Find where the given text appears and provide that cell's center as (X, Y) coordinate. 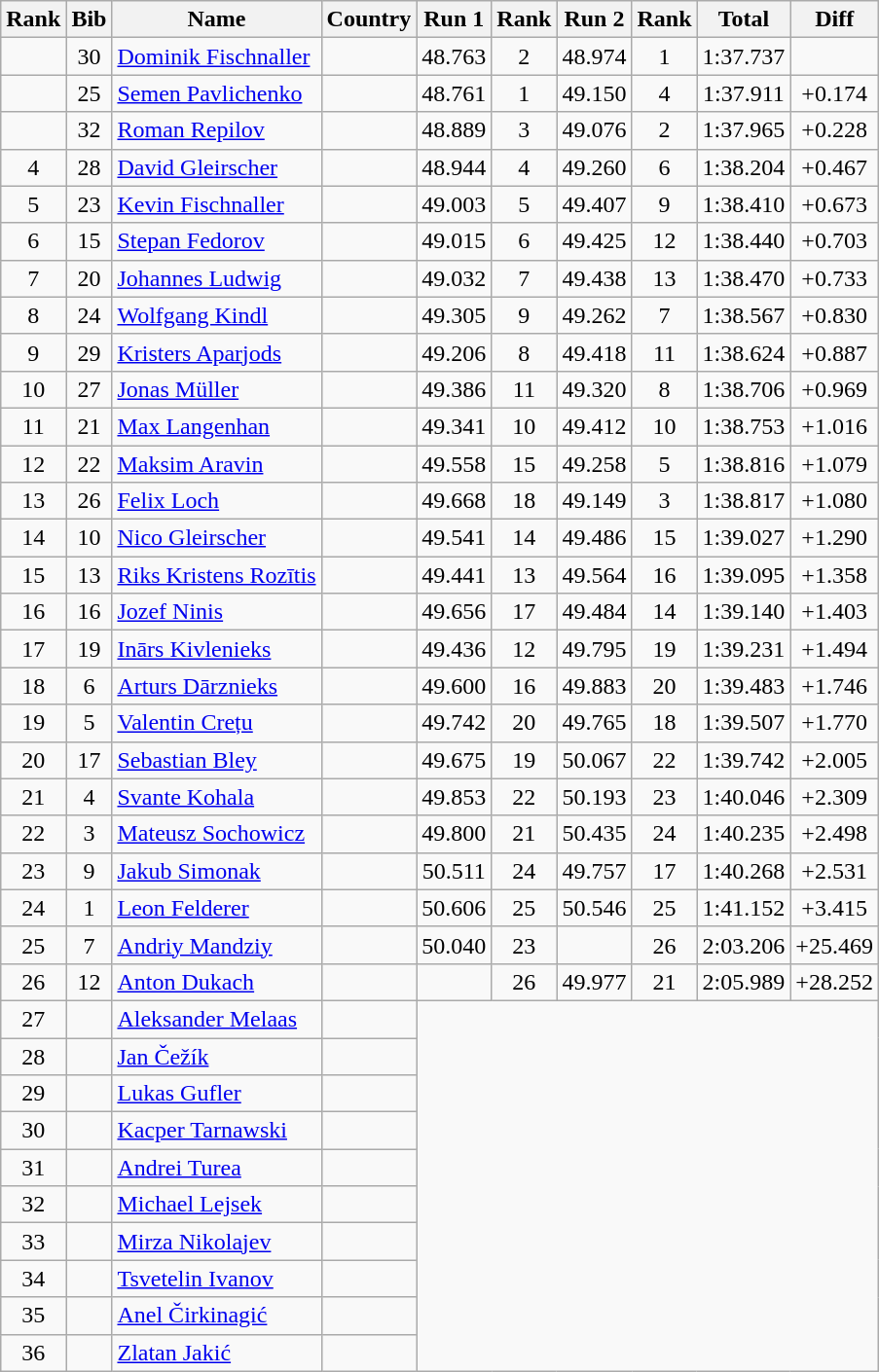
+1.080 (835, 501)
49.486 (594, 538)
49.436 (454, 649)
1:38.816 (744, 464)
Riks Kristens Rozītis (216, 575)
1:38.624 (744, 352)
48.761 (454, 93)
49.418 (594, 352)
Jan Čežík (216, 1056)
+1.494 (835, 649)
49.076 (594, 130)
Dominik Fischnaller (216, 56)
49.656 (454, 612)
1:37.911 (744, 93)
1:39.742 (744, 760)
49.883 (594, 686)
Bib (90, 19)
Kevin Fischnaller (216, 204)
Felix Loch (216, 501)
48.974 (594, 56)
Aleksander Melaas (216, 1019)
1:39.140 (744, 612)
Run 1 (454, 19)
1:37.737 (744, 56)
49.800 (454, 834)
1:38.470 (744, 278)
+0.673 (835, 204)
48.763 (454, 56)
+1.403 (835, 612)
Max Langenhan (216, 426)
49.765 (594, 723)
50.511 (454, 871)
49.853 (454, 797)
Lukas Gufler (216, 1094)
49.032 (454, 278)
+3.415 (835, 908)
Wolfgang Kindl (216, 315)
Jonas Müller (216, 389)
34 (33, 1279)
Andrei Turea (216, 1168)
33 (33, 1242)
49.742 (454, 723)
50.546 (594, 908)
48.889 (454, 130)
49.484 (594, 612)
Leon Felderer (216, 908)
1:38.410 (744, 204)
Run 2 (594, 19)
+0.830 (835, 315)
1:38.440 (744, 241)
Semen Pavlichenko (216, 93)
Name (216, 19)
Roman Repilov (216, 130)
+1.358 (835, 575)
50.606 (454, 908)
1:39.483 (744, 686)
Inārs Kivlenieks (216, 649)
Country (369, 19)
Johannes Ludwig (216, 278)
49.386 (454, 389)
1:38.567 (744, 315)
49.003 (454, 204)
49.977 (594, 982)
1:40.268 (744, 871)
1:39.231 (744, 649)
2:05.989 (744, 982)
+0.703 (835, 241)
36 (33, 1353)
50.067 (594, 760)
49.206 (454, 352)
+0.228 (835, 130)
Anton Dukach (216, 982)
+0.467 (835, 167)
1:38.817 (744, 501)
49.438 (594, 278)
1:37.965 (744, 130)
David Gleirscher (216, 167)
35 (33, 1316)
+1.290 (835, 538)
Zlatan Jakić (216, 1353)
+2.309 (835, 797)
Jakub Simonak (216, 871)
+1.079 (835, 464)
Arturs Dārznieks (216, 686)
1:41.152 (744, 908)
Valentin Crețu (216, 723)
1:40.235 (744, 834)
1:39.507 (744, 723)
2:03.206 (744, 945)
Michael Lejsek (216, 1205)
49.600 (454, 686)
48.944 (454, 167)
Sebastian Bley (216, 760)
49.757 (594, 871)
49.149 (594, 501)
49.341 (454, 426)
49.150 (594, 93)
49.425 (594, 241)
Kacper Tarnawski (216, 1131)
Mateusz Sochowicz (216, 834)
49.407 (594, 204)
49.795 (594, 649)
Stepan Fedorov (216, 241)
50.193 (594, 797)
+2.531 (835, 871)
+1.770 (835, 723)
Svante Kohala (216, 797)
49.668 (454, 501)
1:39.095 (744, 575)
Maksim Aravin (216, 464)
49.412 (594, 426)
Total (744, 19)
+0.887 (835, 352)
+2.498 (835, 834)
1:39.027 (744, 538)
1:40.046 (744, 797)
50.435 (594, 834)
49.258 (594, 464)
+0.969 (835, 389)
+25.469 (835, 945)
+0.733 (835, 278)
1:38.706 (744, 389)
Diff (835, 19)
1:38.204 (744, 167)
49.441 (454, 575)
+0.174 (835, 93)
49.564 (594, 575)
49.305 (454, 315)
+1.016 (835, 426)
49.262 (594, 315)
31 (33, 1168)
Mirza Nikolajev (216, 1242)
Jozef Ninis (216, 612)
Anel Čirkinagić (216, 1316)
1:38.753 (744, 426)
49.320 (594, 389)
50.040 (454, 945)
Andriy Mandziy (216, 945)
49.015 (454, 241)
+28.252 (835, 982)
+2.005 (835, 760)
49.260 (594, 167)
+1.746 (835, 686)
Kristers Aparjods (216, 352)
Tsvetelin Ivanov (216, 1279)
49.558 (454, 464)
Nico Gleirscher (216, 538)
49.675 (454, 760)
49.541 (454, 538)
